Return the (X, Y) coordinate for the center point of the cell that contains the specified text.  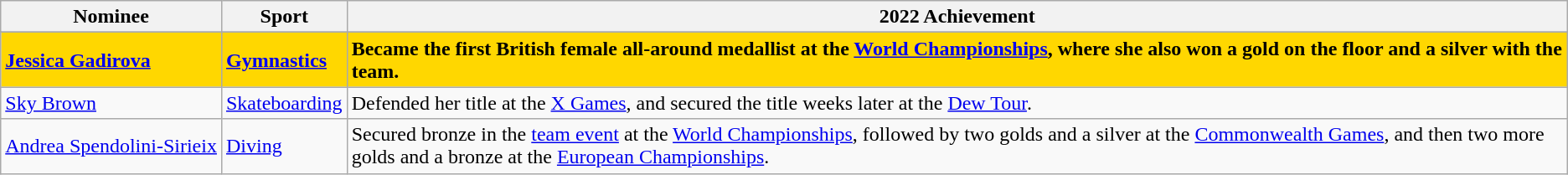
Gymnastics (284, 60)
Nominee (111, 17)
Defended her title at the X Games, and secured the title weeks later at the Dew Tour. (957, 103)
Jessica Gadirova (111, 60)
Became the first British female all-around medallist at the World Championships, where she also won a gold on the floor and a silver with the team. (957, 60)
Skateboarding (284, 103)
Diving (284, 146)
2022 Achievement (957, 17)
Sport (284, 17)
Andrea Spendolini-Sirieix (111, 146)
Sky Brown (111, 103)
